Output the (x, y) coordinate of the center of the cell containing the given text.  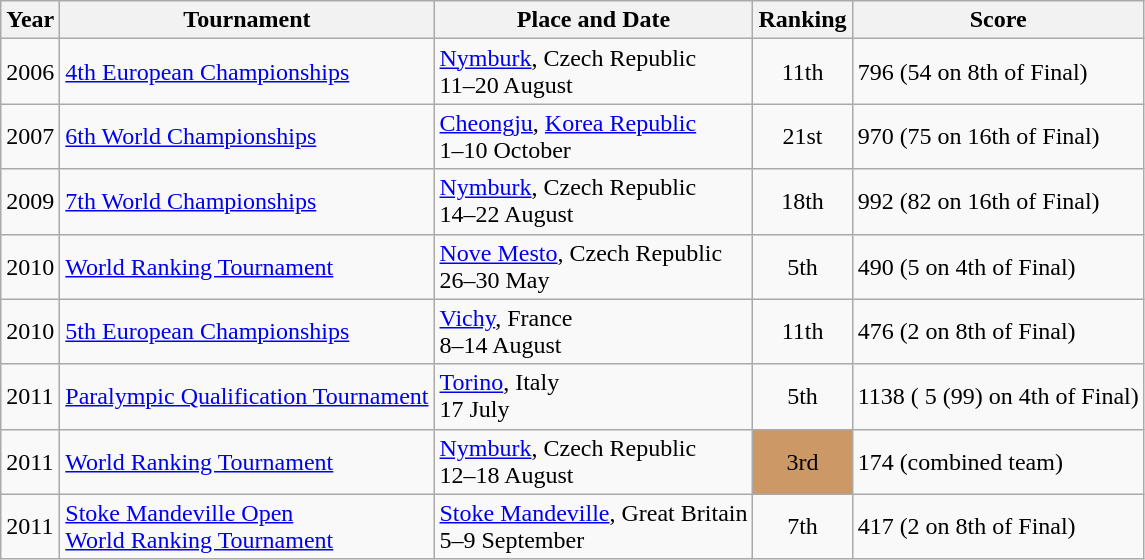
Vichy, France8–14 August (594, 332)
970 (75 on 16th of Final) (998, 136)
6th World Championships (247, 136)
5th European Championships (247, 332)
Place and Date (594, 20)
21st (802, 136)
Ranking (802, 20)
7th World Championships (247, 202)
417 (2 on 8th of Final) (998, 526)
Score (998, 20)
174 (combined team) (998, 462)
Paralympic Qualification Tournament (247, 396)
Nymburk, Czech Republic11–20 August (594, 72)
18th (802, 202)
992 (82 on 16th of Final) (998, 202)
Nove Mesto, Czech Republic26–30 May (594, 266)
7th (802, 526)
490 (5 on 4th of Final) (998, 266)
Stoke Mandeville, Great Britain5–9 September (594, 526)
Tournament (247, 20)
1138 ( 5 (99) on 4th of Final) (998, 396)
Cheongju, Korea Republic1–10 October (594, 136)
Nymburk, Czech Republic14–22 August (594, 202)
Stoke Mandeville Open World Ranking Tournament (247, 526)
4th European Championships (247, 72)
2007 (30, 136)
Torino, Italy17 July (594, 396)
2009 (30, 202)
Year (30, 20)
2006 (30, 72)
796 (54 on 8th of Final) (998, 72)
3rd (802, 462)
476 (2 on 8th of Final) (998, 332)
Nymburk, Czech Republic12–18 August (594, 462)
